From the cell containing the given text, extract its center point as [X, Y] coordinate. 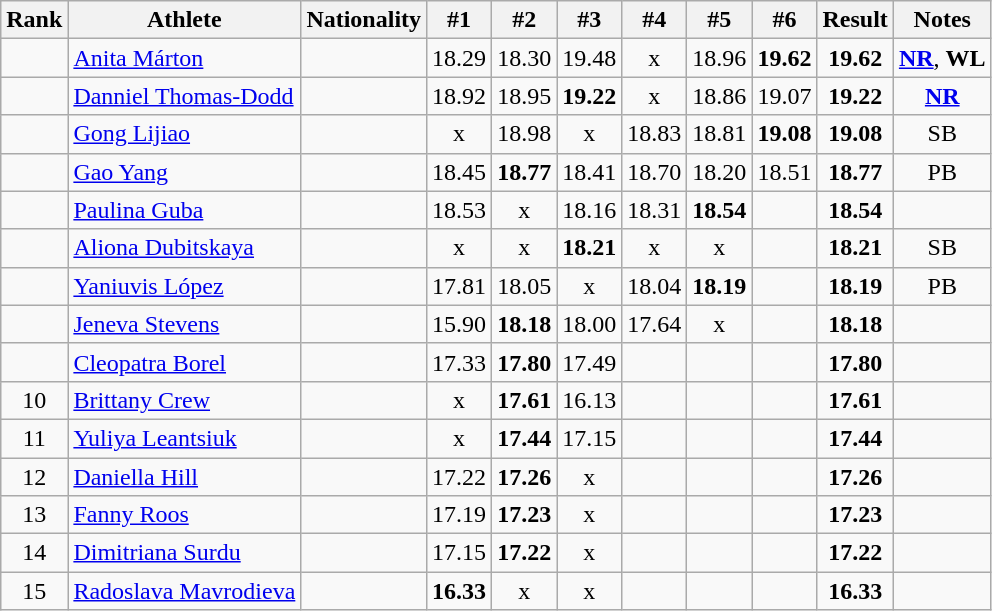
Fanny Roos [184, 515]
11 [34, 438]
#4 [654, 20]
18.29 [460, 58]
17.49 [590, 362]
Danniel Thomas-Dodd [184, 96]
#6 [784, 20]
18.45 [460, 172]
18.00 [590, 324]
Jeneva Stevens [184, 324]
Radoslava Mavrodieva [184, 591]
18.05 [524, 286]
NR [942, 96]
NR, WL [942, 58]
#3 [590, 20]
18.86 [720, 96]
15 [34, 591]
18.16 [590, 210]
#2 [524, 20]
Brittany Crew [184, 400]
18.51 [784, 172]
17.64 [654, 324]
17.19 [460, 515]
Result [855, 20]
18.20 [720, 172]
#1 [460, 20]
19.07 [784, 96]
Anita Márton [184, 58]
18.95 [524, 96]
14 [34, 553]
Yuliya Leantsiuk [184, 438]
18.70 [654, 172]
18.98 [524, 134]
18.53 [460, 210]
Nationality [364, 20]
18.92 [460, 96]
#5 [720, 20]
18.83 [654, 134]
Athlete [184, 20]
Daniella Hill [184, 477]
Aliona Dubitskaya [184, 248]
Notes [942, 20]
18.41 [590, 172]
Yaniuvis López [184, 286]
17.33 [460, 362]
18.30 [524, 58]
18.04 [654, 286]
18.31 [654, 210]
18.81 [720, 134]
15.90 [460, 324]
12 [34, 477]
Gao Yang [184, 172]
18.96 [720, 58]
10 [34, 400]
13 [34, 515]
Paulina Guba [184, 210]
Rank [34, 20]
Cleopatra Borel [184, 362]
19.48 [590, 58]
Dimitriana Surdu [184, 553]
16.13 [590, 400]
Gong Lijiao [184, 134]
17.81 [460, 286]
